Search for the cell housing the specified text and yield its (X, Y) center coordinate. 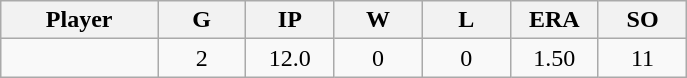
1.50 (554, 58)
L (466, 20)
Player (80, 20)
G (202, 20)
W (378, 20)
ERA (554, 20)
12.0 (290, 58)
IP (290, 20)
2 (202, 58)
11 (642, 58)
SO (642, 20)
